Search for the cell housing the specified text and yield its (X, Y) center coordinate. 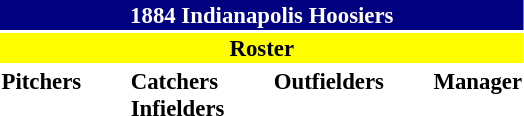
Roster (262, 48)
1884 Indianapolis Hoosiers (262, 15)
